Return [X, Y] of the center of cell containing provided text 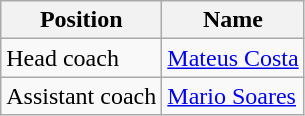
Mateus Costa [233, 58]
Position [82, 20]
Assistant coach [82, 96]
Head coach [82, 58]
Mario Soares [233, 96]
Name [233, 20]
